Provide the [x, y] coordinate of the cell's center where the given text is located.  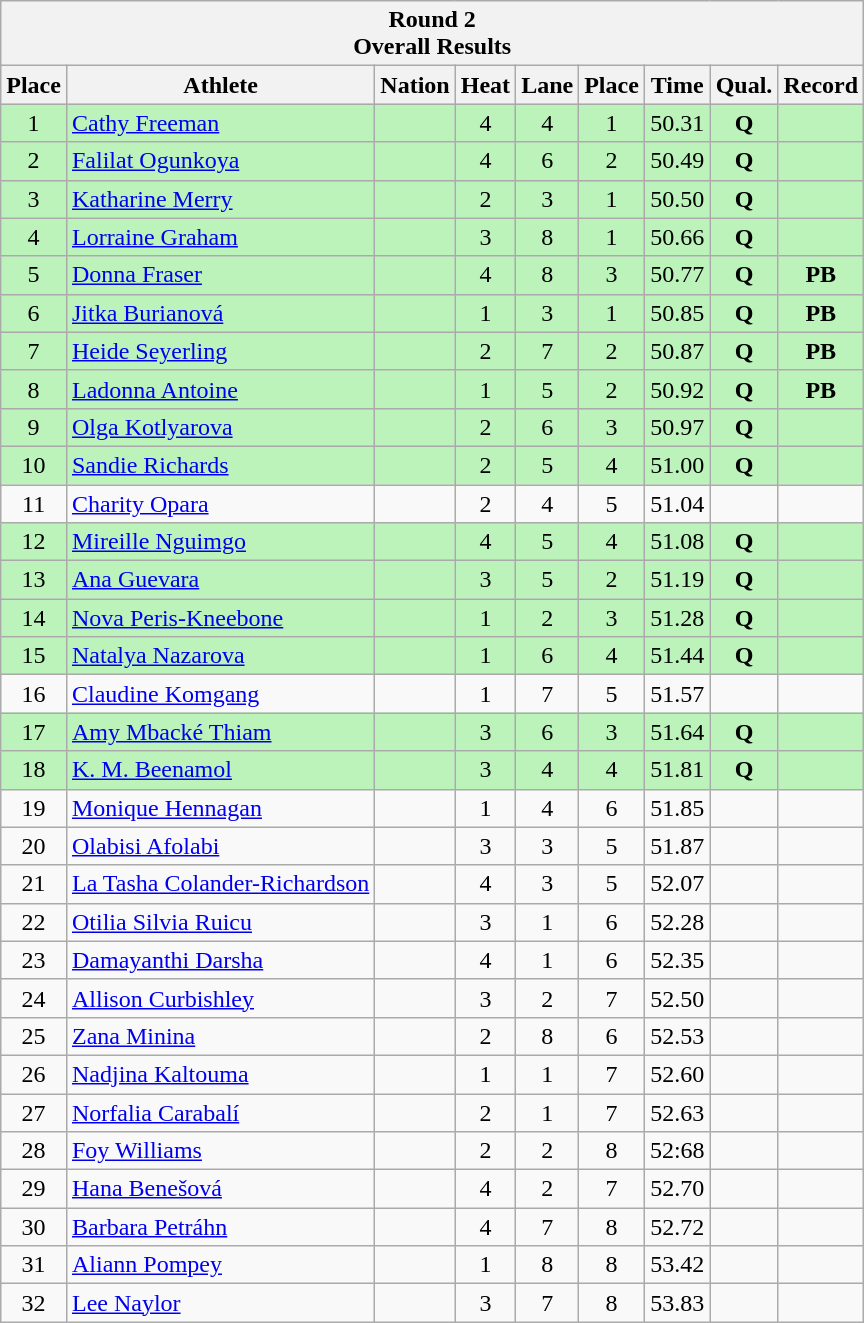
50.97 [677, 427]
Charity Opara [220, 503]
Barbara Petráhn [220, 1227]
Mireille Nguimgo [220, 542]
19 [34, 808]
15 [34, 656]
52.70 [677, 1189]
Olga Kotlyarova [220, 427]
51.85 [677, 808]
51.04 [677, 503]
Katharine Merry [220, 199]
Heide Seyerling [220, 351]
Time [677, 85]
53.42 [677, 1265]
Record [821, 85]
Qual. [744, 85]
Zana Minina [220, 1036]
Lee Naylor [220, 1303]
27 [34, 1113]
20 [34, 846]
52.60 [677, 1074]
24 [34, 998]
50.66 [677, 237]
17 [34, 732]
Hana Benešová [220, 1189]
29 [34, 1189]
50.85 [677, 313]
Nadjina Kaltouma [220, 1074]
51.44 [677, 656]
52.50 [677, 998]
52:68 [677, 1151]
Nova Peris-Kneebone [220, 618]
Cathy Freeman [220, 123]
Ana Guevara [220, 580]
50.87 [677, 351]
9 [34, 427]
K. M. Beenamol [220, 770]
Allison Curbishley [220, 998]
Donna Fraser [220, 275]
10 [34, 465]
21 [34, 884]
53.83 [677, 1303]
Lane [548, 85]
Olabisi Afolabi [220, 846]
52.63 [677, 1113]
23 [34, 960]
50.77 [677, 275]
Heat [485, 85]
51.08 [677, 542]
La Tasha Colander-Richardson [220, 884]
Natalya Nazarova [220, 656]
16 [34, 694]
50.49 [677, 161]
25 [34, 1036]
Lorraine Graham [220, 237]
Claudine Komgang [220, 694]
Falilat Ogunkoya [220, 161]
Foy Williams [220, 1151]
30 [34, 1227]
Damayanthi Darsha [220, 960]
50.92 [677, 389]
52.28 [677, 922]
Otilia Silvia Ruicu [220, 922]
32 [34, 1303]
Athlete [220, 85]
51.87 [677, 846]
51.81 [677, 770]
51.64 [677, 732]
Round 2 Overall Results [432, 34]
Sandie Richards [220, 465]
14 [34, 618]
Nation [415, 85]
18 [34, 770]
26 [34, 1074]
51.57 [677, 694]
Norfalia Carabalí [220, 1113]
Ladonna Antoine [220, 389]
50.31 [677, 123]
52.72 [677, 1227]
Amy Mbacké Thiam [220, 732]
28 [34, 1151]
51.28 [677, 618]
12 [34, 542]
51.00 [677, 465]
Jitka Burianová [220, 313]
50.50 [677, 199]
22 [34, 922]
13 [34, 580]
52.07 [677, 884]
52.53 [677, 1036]
31 [34, 1265]
Aliann Pompey [220, 1265]
Monique Hennagan [220, 808]
52.35 [677, 960]
11 [34, 503]
51.19 [677, 580]
